Provide the [x, y] coordinate of the cell's center where the given text is located.  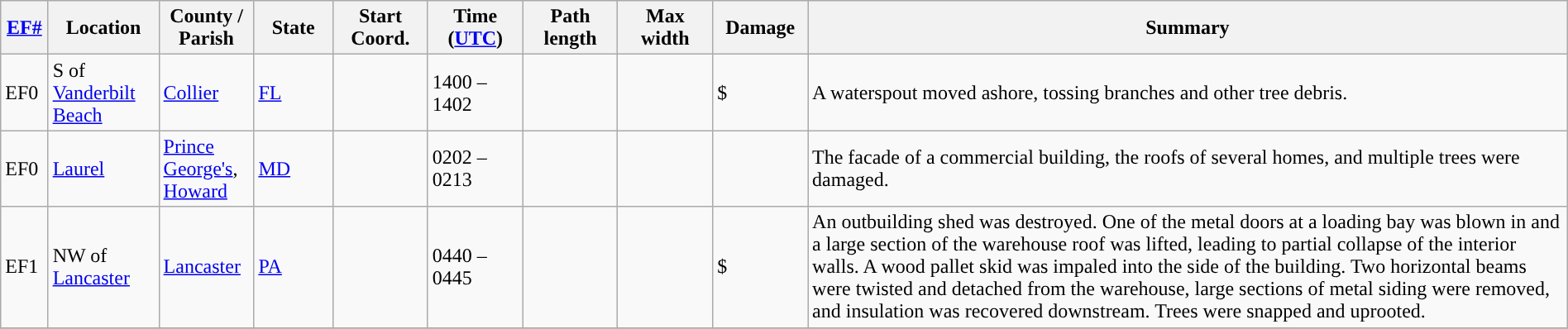
Prince George's, Howard [207, 169]
Collier [207, 93]
County / Parish [207, 28]
0440 – 0445 [475, 267]
0202 – 0213 [475, 169]
Location [103, 28]
Damage [761, 28]
Time (UTC) [475, 28]
State [294, 28]
S of Vanderbilt Beach [103, 93]
MD [294, 169]
Path length [571, 28]
NW of Lancaster [103, 267]
PA [294, 267]
Laurel [103, 169]
A waterspout moved ashore, tossing branches and other tree debris. [1188, 93]
EF# [25, 28]
Start Coord. [380, 28]
Max width [665, 28]
EF1 [25, 267]
Summary [1188, 28]
Lancaster [207, 267]
The facade of a commercial building, the roofs of several homes, and multiple trees were damaged. [1188, 169]
1400 – 1402 [475, 93]
FL [294, 93]
